Detect which cell encompasses the target text, then output its (x, y) center coordinate. 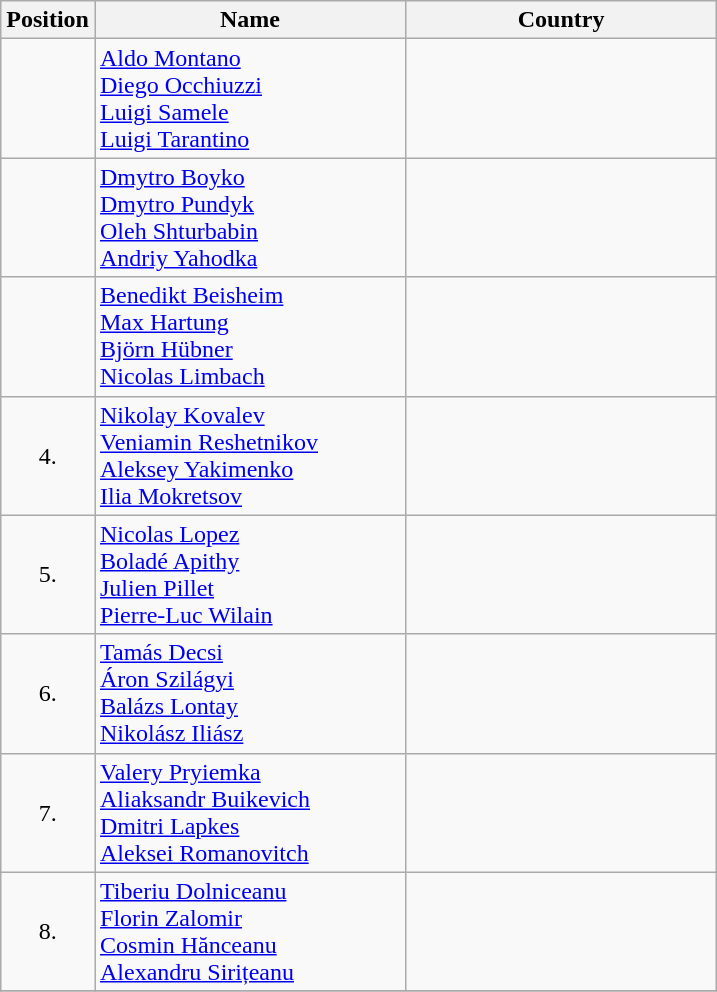
5. (48, 574)
8. (48, 932)
Valery PryiemkaAliaksandr BuikevichDmitri LapkesAleksei Romanovitch (250, 812)
7. (48, 812)
Nikolay KovalevVeniamin ReshetnikovAleksey YakimenkoIlia Mokretsov (250, 456)
Name (250, 20)
6. (48, 694)
4. (48, 456)
Country (562, 20)
Dmytro BoykoDmytro PundykOleh ShturbabinAndriy Yahodka (250, 218)
Tiberiu DolniceanuFlorin ZalomirCosmin HănceanuAlexandru Sirițeanu (250, 932)
Aldo MontanoDiego OcchiuzziLuigi SameleLuigi Tarantino (250, 98)
Position (48, 20)
Benedikt BeisheimMax HartungBjörn HübnerNicolas Limbach (250, 336)
Tamás DecsiÁron SzilágyiBalázs LontayNikolász Iliász (250, 694)
Nicolas LopezBoladé ApithyJulien PilletPierre-Luc Wilain (250, 574)
